Find where the given text appears and provide that cell's center as [X, Y] coordinate. 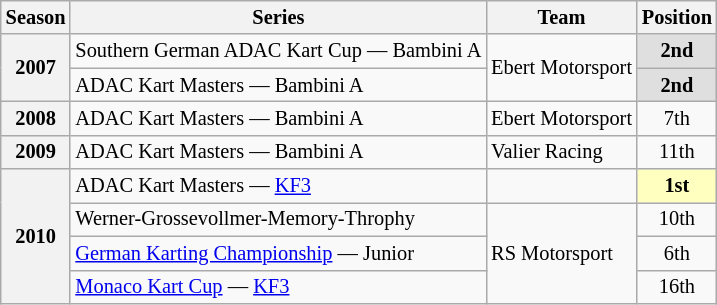
Season [36, 17]
Position [677, 17]
Southern German ADAC Kart Cup — Bambini A [278, 51]
16th [677, 287]
Monaco Kart Cup — KF3 [278, 287]
ADAC Kart Masters — KF3 [278, 186]
2010 [36, 236]
2008 [36, 118]
RS Motorsport [562, 252]
6th [677, 253]
Team [562, 17]
German Karting Championship — Junior [278, 253]
1st [677, 186]
7th [677, 118]
2007 [36, 68]
2009 [36, 152]
10th [677, 219]
Series [278, 17]
11th [677, 152]
Valier Racing [562, 152]
Werner-Grossevollmer-Memory-Throphy [278, 219]
